From the cell containing the given text, extract its center point as [x, y] coordinate. 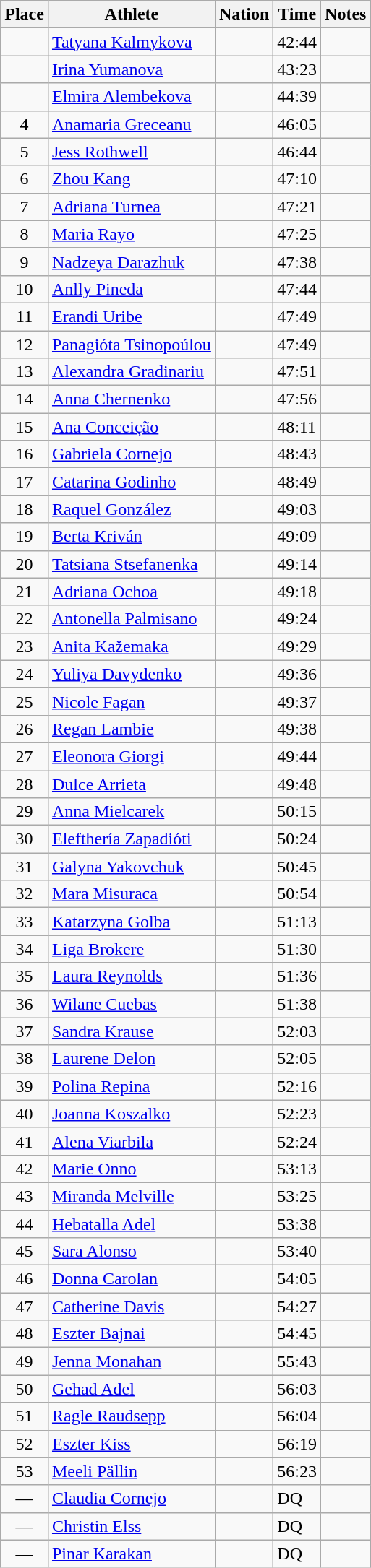
54:27 [297, 1307]
16 [25, 454]
53:25 [297, 1196]
48:49 [297, 482]
54:45 [297, 1334]
Regan Lambie [132, 729]
Anlly Pineda [132, 289]
51:30 [297, 949]
19 [25, 537]
Adriana Ochoa [132, 592]
Raquel González [132, 509]
51:36 [297, 976]
Eszter Kiss [132, 1444]
52:03 [297, 1031]
47:56 [297, 399]
9 [25, 261]
Tatyana Kalmykova [132, 42]
43:23 [297, 69]
25 [25, 701]
Panagióta Tsinopoúlou [132, 345]
Laurene Delon [132, 1059]
Berta Kriván [132, 537]
5 [25, 152]
36 [25, 1004]
54:05 [297, 1279]
Adriana Turnea [132, 207]
23 [25, 646]
Anamaria Greceanu [132, 124]
37 [25, 1031]
49 [25, 1361]
Eszter Bajnai [132, 1334]
Katarzyna Golba [132, 922]
53:38 [297, 1224]
28 [25, 784]
49:14 [297, 564]
Nation [244, 14]
Polina Repina [132, 1086]
26 [25, 729]
Anita Kažemaka [132, 646]
Miranda Melville [132, 1196]
4 [25, 124]
56:04 [297, 1416]
18 [25, 509]
46:05 [297, 124]
22 [25, 619]
56:03 [297, 1389]
Galyna Yakovchuk [132, 867]
15 [25, 427]
50 [25, 1389]
49:03 [297, 509]
51:38 [297, 1004]
Athlete [132, 14]
Yuliya Davydenko [132, 674]
38 [25, 1059]
Pinar Karakan [132, 1554]
52:24 [297, 1141]
Joanna Koszalko [132, 1114]
48:43 [297, 454]
Liga Brokere [132, 949]
44:39 [297, 97]
Mara Misuraca [132, 894]
Catherine Davis [132, 1307]
Gabriela Cornejo [132, 454]
Irina Yumanova [132, 69]
42 [25, 1169]
17 [25, 482]
53:40 [297, 1252]
55:43 [297, 1361]
50:45 [297, 867]
Zhou Kang [132, 179]
Ana Conceição [132, 427]
46 [25, 1279]
Catarina Godinho [132, 482]
45 [25, 1252]
Wilane Cuebas [132, 1004]
50:24 [297, 839]
49:18 [297, 592]
50:15 [297, 812]
13 [25, 372]
Alena Viarbila [132, 1141]
Antonella Palmisano [132, 619]
Laura Reynolds [132, 976]
51 [25, 1416]
47:10 [297, 179]
10 [25, 289]
47:51 [297, 372]
Donna Carolan [132, 1279]
47:44 [297, 289]
Maria Rayo [132, 234]
46:44 [297, 152]
Hebatalla Adel [132, 1224]
52 [25, 1444]
35 [25, 976]
12 [25, 345]
52:16 [297, 1086]
42:44 [297, 42]
Nicole Fagan [132, 701]
Tatsiana Stsefanenka [132, 564]
Place [25, 14]
Jenna Monahan [132, 1361]
56:19 [297, 1444]
50:54 [297, 894]
Time [297, 14]
39 [25, 1086]
20 [25, 564]
Eleonora Giorgi [132, 756]
Claudia Cornejo [132, 1499]
Christin Elss [132, 1526]
30 [25, 839]
49:09 [297, 537]
7 [25, 207]
53:13 [297, 1169]
48:11 [297, 427]
Anna Chernenko [132, 399]
29 [25, 812]
49:24 [297, 619]
21 [25, 592]
44 [25, 1224]
6 [25, 179]
56:23 [297, 1471]
Gehad Adel [132, 1389]
47 [25, 1307]
48 [25, 1334]
Ragle Raudsepp [132, 1416]
32 [25, 894]
49:37 [297, 701]
Elefthería Zapadióti [132, 839]
Jess Rothwell [132, 152]
8 [25, 234]
52:23 [297, 1114]
41 [25, 1141]
Anna Mielcarek [132, 812]
47:25 [297, 234]
27 [25, 756]
31 [25, 867]
24 [25, 674]
40 [25, 1114]
49:48 [297, 784]
49:44 [297, 756]
14 [25, 399]
49:29 [297, 646]
Elmira Alembekova [132, 97]
Sandra Krause [132, 1031]
49:36 [297, 674]
Dulce Arrieta [132, 784]
53 [25, 1471]
49:38 [297, 729]
Meeli Pällin [132, 1471]
Sara Alonso [132, 1252]
Notes [346, 14]
33 [25, 922]
Nadzeya Darazhuk [132, 261]
11 [25, 316]
47:38 [297, 261]
47:21 [297, 207]
34 [25, 949]
51:13 [297, 922]
52:05 [297, 1059]
Alexandra Gradinariu [132, 372]
43 [25, 1196]
Erandi Uribe [132, 316]
Marie Onno [132, 1169]
